For the text-containing cell, return its midpoint in (x, y) coordinate format. 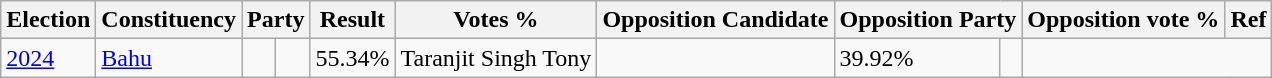
Opposition Candidate (716, 20)
Bahu (169, 58)
Votes % (496, 20)
39.92% (917, 58)
Party (276, 20)
Opposition Party (928, 20)
55.34% (352, 58)
Constituency (169, 20)
Result (352, 20)
Taranjit Singh Tony (496, 58)
2024 (48, 58)
Opposition vote % (1124, 20)
Ref (1248, 20)
Election (48, 20)
